Find where the given text appears and provide that cell's center as (x, y) coordinate. 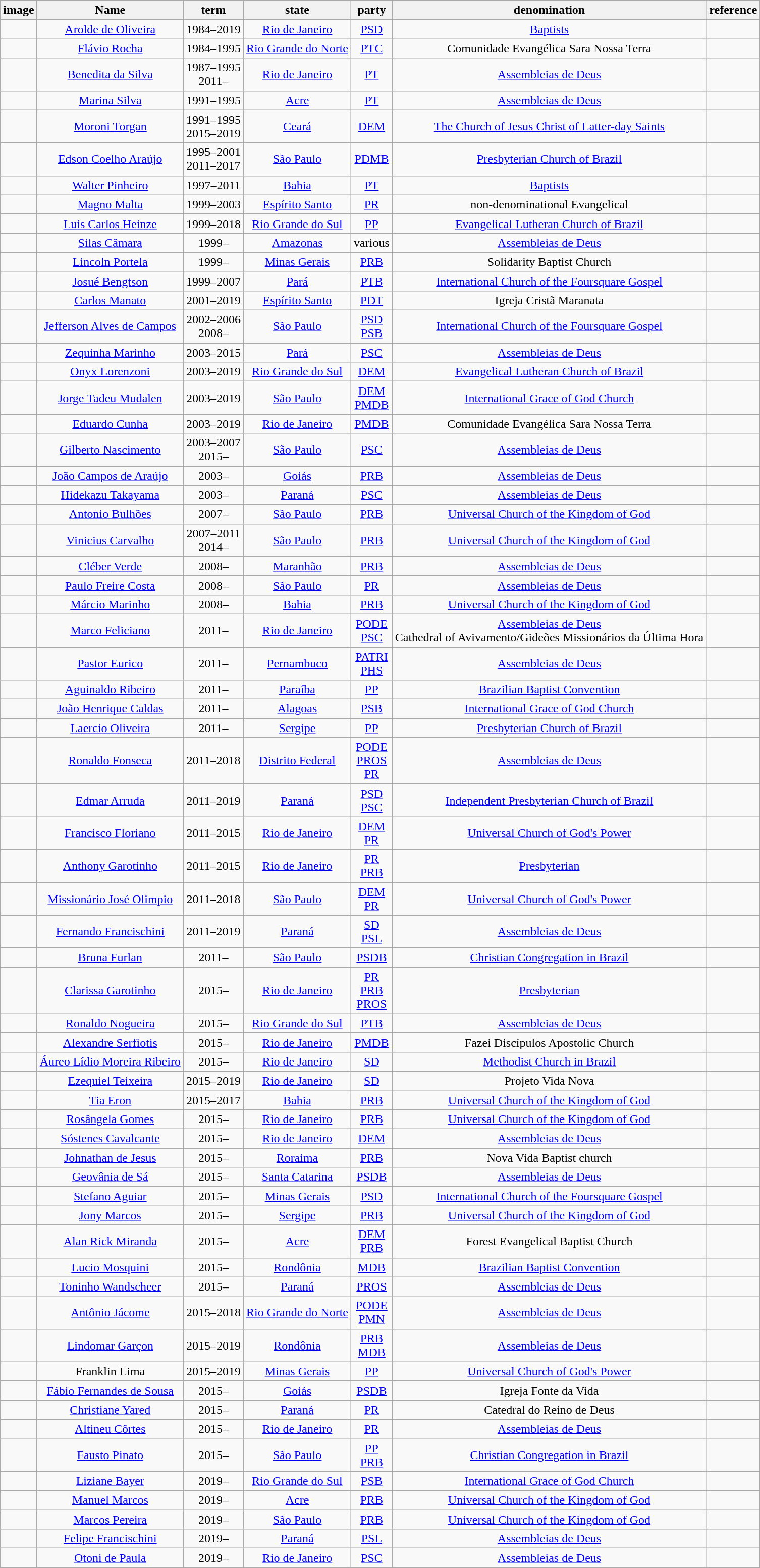
Áureo Lídio Moreira Ribeiro (110, 1061)
Paulo Freire Costa (110, 585)
image (19, 10)
Ronaldo Fonseca (110, 761)
Ezequiel Teixeira (110, 1081)
Ronaldo Nogueira (110, 1023)
Josué Bengtson (110, 281)
Solidarity Baptist Church (549, 262)
non-denominational Evangelical (549, 204)
João Henrique Caldas (110, 709)
Tia Eron (110, 1100)
Eduardo Cunha (110, 424)
Rosângela Gomes (110, 1119)
Fernando Francischini (110, 931)
DEMPMDB (372, 398)
Pastor Eurico (110, 663)
Fábio Fernandes de Sousa (110, 1390)
2002–20062008– (213, 327)
Assembleias de DeusCathedral of Avivamento/Gideões Missionários da Última Hora (549, 631)
Distrito Federal (298, 761)
term (213, 10)
Cléber Verde (110, 566)
Antonio Bulhões (110, 514)
Paraíba (298, 690)
Roraima (298, 1158)
PSDPSC (372, 800)
Alan Rick Miranda (110, 1241)
Walter Pinheiro (110, 185)
Silas Câmara (110, 243)
1987–19952011– (213, 75)
Christiane Yared (110, 1410)
Antônio Jácome (110, 1313)
Fausto Pinato (110, 1455)
Lucio Mosquini (110, 1267)
Zequinha Marinho (110, 353)
Liziane Bayer (110, 1481)
Onyx Lorenzoni (110, 372)
Jony Marcos (110, 1215)
Hidekazu Takayama (110, 495)
reference (733, 10)
Edson Coelho Araújo (110, 159)
João Campos de Araújo (110, 476)
Luis Carlos Heinze (110, 223)
PDMB (372, 159)
Ceará (298, 126)
Arolde de Oliveira (110, 29)
DEMPRB (372, 1241)
Altineu Côrtes (110, 1429)
Projeto Vida Nova (549, 1081)
state (298, 10)
SDPSL (372, 931)
Stefano Aguiar (110, 1196)
2007–20112014– (213, 540)
Jefferson Alves de Campos (110, 327)
Independent Presbyterian Church of Brazil (549, 800)
Benedita da Silva (110, 75)
2003–2015 (213, 353)
Pernambuco (298, 663)
PROS (372, 1286)
Igreja Fonte da Vida (549, 1390)
Márcio Marinho (110, 604)
MDB (372, 1267)
Francisco Floriano (110, 833)
Felipe Francischini (110, 1539)
1995–20012011–2017 (213, 159)
Flávio Rocha (110, 48)
Otoni de Paula (110, 1558)
PSL (372, 1539)
PODEPMN (372, 1313)
Marina Silva (110, 100)
1999–2007 (213, 281)
Anthony Garotinho (110, 866)
Laercio Oliveira (110, 728)
Igreja Cristã Maranata (549, 301)
1999–2003 (213, 204)
PRPRBPROS (372, 990)
Geovânia de Sá (110, 1177)
1997–2011 (213, 185)
Name (110, 10)
Toninho Wandscheer (110, 1286)
Jorge Tadeu Mudalen (110, 398)
Carlos Manato (110, 301)
PODEPROSPR (372, 761)
Clarissa Garotinho (110, 990)
2001–2019 (213, 301)
Franklin Lima (110, 1371)
Moroni Torgan (110, 126)
Magno Malta (110, 204)
2015–2018 (213, 1313)
1984–2019 (213, 29)
PATRIPHS (372, 663)
Catedral do Reino de Deus (549, 1410)
Alagoas (298, 709)
PRBMDB (372, 1345)
PPPRB (372, 1455)
Johnathan de Jesus (110, 1158)
Manuel Marcos (110, 1500)
Gilberto Nascimento (110, 450)
1991–1995 (213, 100)
PDT (372, 301)
PSDPSB (372, 327)
Marco Feliciano (110, 631)
PRPRB (372, 866)
Marcos Pereira (110, 1520)
Amazonas (298, 243)
Forest Evangelical Baptist Church (549, 1241)
party (372, 10)
Santa Catarina (298, 1177)
Bruna Furlan (110, 958)
Maranhão (298, 566)
1999–2018 (213, 223)
PODEPSC (372, 631)
Alexandre Serfiotis (110, 1042)
1984–1995 (213, 48)
Sóstenes Cavalcante (110, 1139)
Nova Vida Baptist church (549, 1158)
1991–19952015–2019 (213, 126)
The Church of Jesus Christ of Latter-day Saints (549, 126)
Lindomar Garçon (110, 1345)
PTC (372, 48)
denomination (549, 10)
Fazei Discípulos Apostolic Church (549, 1042)
Missionário José Olimpio (110, 899)
Aguinaldo Ribeiro (110, 690)
Edmar Arruda (110, 800)
2003–20072015– (213, 450)
2015–2017 (213, 1100)
2007– (213, 514)
various (372, 243)
Lincoln Portela (110, 262)
Vinicius Carvalho (110, 540)
Methodist Church in Brazil (549, 1061)
